Determine the [x, y] coordinate at the center of the cell enclosing the given text.  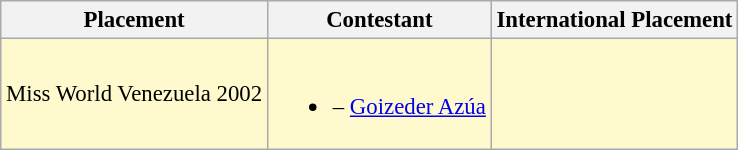
– Goizeder Azúa [379, 94]
International Placement [614, 20]
Placement [134, 20]
Miss World Venezuela 2002 [134, 94]
Contestant [379, 20]
